Capture the cell that displays the provided text and extract its (X, Y) central coordinate. 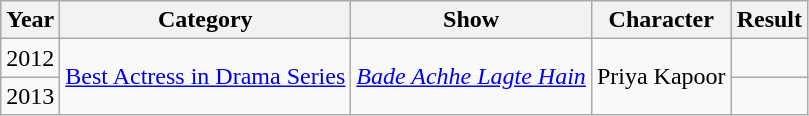
Result (769, 20)
Character (661, 20)
Bade Achhe Lagte Hain (472, 77)
2012 (30, 58)
Year (30, 20)
Best Actress in Drama Series (206, 77)
Priya Kapoor (661, 77)
Show (472, 20)
Category (206, 20)
2013 (30, 96)
